Return the [X, Y] coordinate for the center point of the cell that contains the specified text.  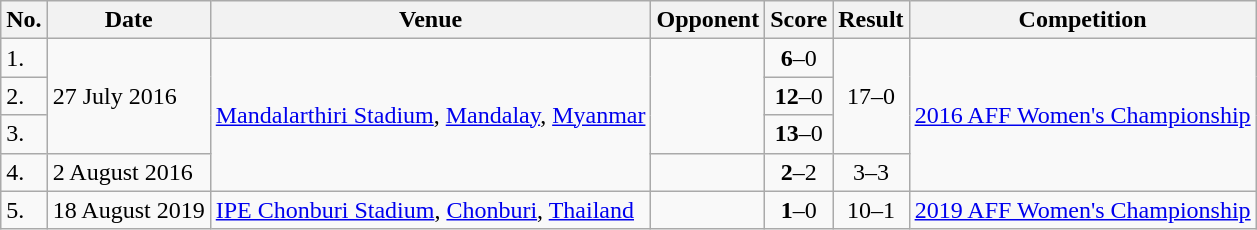
27 July 2016 [128, 96]
2016 AFF Women's Championship [1082, 115]
2 August 2016 [128, 172]
13–0 [799, 134]
Date [128, 20]
No. [24, 20]
6–0 [799, 58]
12–0 [799, 96]
IPE Chonburi Stadium, Chonburi, Thailand [430, 210]
Opponent [708, 20]
17–0 [871, 96]
1–0 [799, 210]
2. [24, 96]
1. [24, 58]
Competition [1082, 20]
Mandalarthiri Stadium, Mandalay, Myanmar [430, 115]
2–2 [799, 172]
18 August 2019 [128, 210]
2019 AFF Women's Championship [1082, 210]
Venue [430, 20]
Score [799, 20]
10–1 [871, 210]
3. [24, 134]
4. [24, 172]
Result [871, 20]
5. [24, 210]
3–3 [871, 172]
